Return (x, y) of the center of cell containing provided text 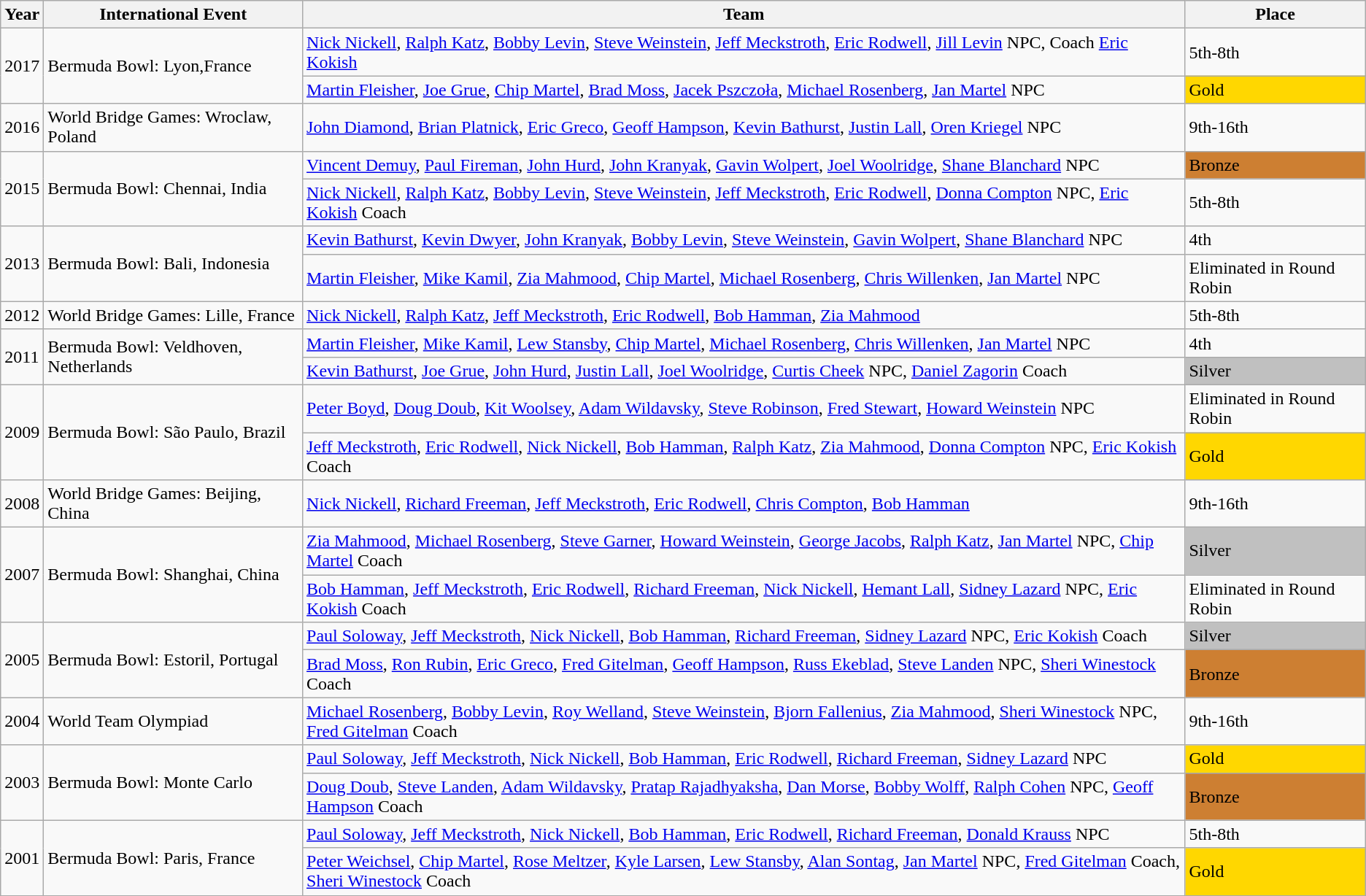
Bermuda Bowl: Bali, Indonesia (174, 264)
Bermuda Bowl: Estoril, Portugal (174, 660)
2013 (22, 264)
Year (22, 15)
Peter Weichsel, Chip Martel, Rose Meltzer, Kyle Larsen, Lew Stansby, Alan Sontag, Jan Martel NPC, Fred Gitelman Coach, Sheri Winestock Coach (744, 871)
Place (1276, 15)
Vincent Demuy, Paul Fireman, John Hurd, John Kranyak, Gavin Wolpert, Joel Woolridge, Shane Blanchard NPC (744, 165)
Bermuda Bowl: São Paulo, Brazil (174, 432)
Doug Doub, Steve Landen, Adam Wildavsky, Pratap Rajadhyaksha, Dan Morse, Bobby Wolff, Ralph Cohen NPC, Geoff Hampson Coach (744, 797)
Bermuda Bowl: Paris, France (174, 858)
World Team Olympiad (174, 721)
World Bridge Games: Lille, France (174, 315)
2003 (22, 782)
2017 (22, 66)
Nick Nickell, Ralph Katz, Jeff Meckstroth, Eric Rodwell, Bob Hamman, Zia Mahmood (744, 315)
John Diamond, Brian Platnick, Eric Greco, Geoff Hampson, Kevin Bathurst, Justin Lall, Oren Kriegel NPC (744, 127)
Nick Nickell, Richard Freeman, Jeff Meckstroth, Eric Rodwell, Chris Compton, Bob Hamman (744, 503)
Bob Hamman, Jeff Meckstroth, Eric Rodwell, Richard Freeman, Nick Nickell, Hemant Lall, Sidney Lazard NPC, Eric Kokish Coach (744, 598)
Bermuda Bowl: Chennai, India (174, 188)
2004 (22, 721)
2005 (22, 660)
2001 (22, 858)
Bermuda Bowl: Shanghai, China (174, 575)
Brad Moss, Ron Rubin, Eric Greco, Fred Gitelman, Geoff Hampson, Russ Ekeblad, Steve Landen NPC, Sheri Winestock Coach (744, 674)
Kevin Bathurst, Kevin Dwyer, John Kranyak, Bobby Levin, Steve Weinstein, Gavin Wolpert, Shane Blanchard NPC (744, 240)
Nick Nickell, Ralph Katz, Bobby Levin, Steve Weinstein, Jeff Meckstroth, Eric Rodwell, Donna Compton NPC, Eric Kokish Coach (744, 203)
Paul Soloway, Jeff Meckstroth, Nick Nickell, Bob Hamman, Eric Rodwell, Richard Freeman, Donald Krauss NPC (744, 834)
2011 (22, 357)
Bermuda Bowl: Monte Carlo (174, 782)
2016 (22, 127)
Martin Fleisher, Mike Kamil, Zia Mahmood, Chip Martel, Michael Rosenberg, Chris Willenken, Jan Martel NPC (744, 277)
2012 (22, 315)
International Event (174, 15)
Michael Rosenberg, Bobby Levin, Roy Welland, Steve Weinstein, Bjorn Fallenius, Zia Mahmood, Sheri Winestock NPC, Fred Gitelman Coach (744, 721)
Paul Soloway, Jeff Meckstroth, Nick Nickell, Bob Hamman, Eric Rodwell, Richard Freeman, Sidney Lazard NPC (744, 759)
Jeff Meckstroth, Eric Rodwell, Nick Nickell, Bob Hamman, Ralph Katz, Zia Mahmood, Donna Compton NPC, Eric Kokish Coach (744, 455)
World Bridge Games: Wroclaw, Poland (174, 127)
Martin Fleisher, Mike Kamil, Lew Stansby, Chip Martel, Michael Rosenberg, Chris Willenken, Jan Martel NPC (744, 343)
World Bridge Games: Beijing, China (174, 503)
Bermuda Bowl: Veldhoven, Netherlands (174, 357)
Zia Mahmood, Michael Rosenberg, Steve Garner, Howard Weinstein, George Jacobs, Ralph Katz, Jan Martel NPC, Chip Martel Coach (744, 552)
Peter Boyd, Doug Doub, Kit Woolsey, Adam Wildavsky, Steve Robinson, Fred Stewart, Howard Weinstein NPC (744, 409)
Bermuda Bowl: Lyon,France (174, 66)
2008 (22, 503)
2007 (22, 575)
Paul Soloway, Jeff Meckstroth, Nick Nickell, Bob Hamman, Richard Freeman, Sidney Lazard NPC, Eric Kokish Coach (744, 636)
Martin Fleisher, Joe Grue, Chip Martel, Brad Moss, Jacek Pszczoła, Michael Rosenberg, Jan Martel NPC (744, 90)
2015 (22, 188)
Team (744, 15)
Kevin Bathurst, Joe Grue, John Hurd, Justin Lall, Joel Woolridge, Curtis Cheek NPC, Daniel Zagorin Coach (744, 371)
Nick Nickell, Ralph Katz, Bobby Levin, Steve Weinstein, Jeff Meckstroth, Eric Rodwell, Jill Levin NPC, Coach Eric Kokish (744, 53)
2009 (22, 432)
